For the text-containing cell, return its midpoint in [x, y] coordinate format. 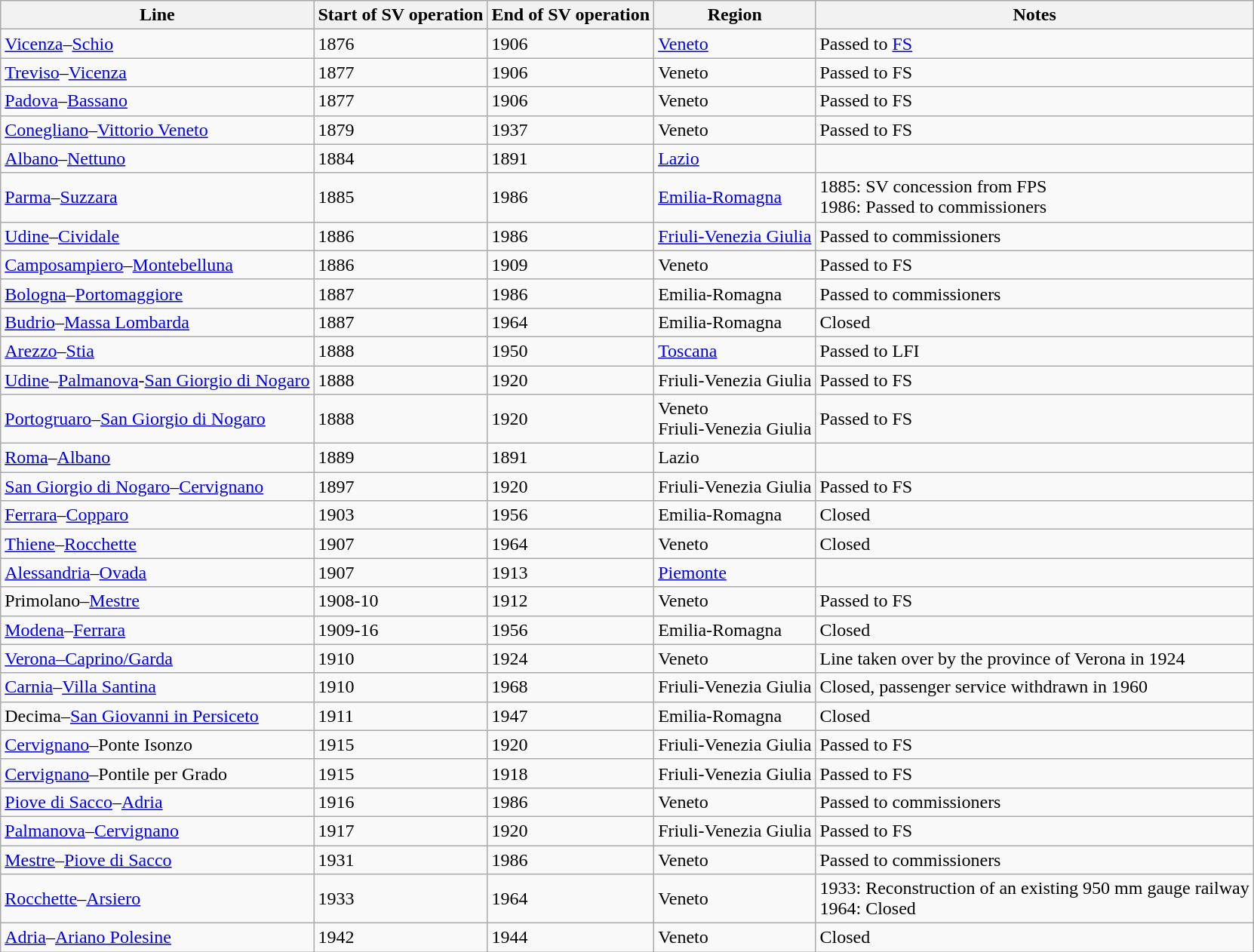
Ferrara–Copparo [157, 515]
1909-16 [401, 630]
Piove di Sacco–Adria [157, 802]
Conegliano–Vittorio Veneto [157, 130]
Padova–Bassano [157, 101]
Cervignano–Ponte Isonzo [157, 745]
VenetoFriuli-Venezia Giulia [735, 419]
1931 [401, 859]
1924 [570, 659]
1879 [401, 130]
Bologna–Portomaggiore [157, 293]
Arezzo–Stia [157, 351]
1937 [570, 130]
Udine–Cividale [157, 236]
Carnia–Villa Santina [157, 687]
1950 [570, 351]
1968 [570, 687]
Verona–Caprino/Garda [157, 659]
1889 [401, 458]
1933: Reconstruction of an existing 950 mm gauge railway1964: Closed [1034, 899]
Line [157, 15]
Parma–Suzzara [157, 198]
Line taken over by the province of Verona in 1924 [1034, 659]
1917 [401, 831]
Notes [1034, 15]
Modena–Ferrara [157, 630]
Roma–Albano [157, 458]
1911 [401, 716]
Vicenza–Schio [157, 44]
1942 [401, 938]
Adria–Ariano Polesine [157, 938]
1944 [570, 938]
Treviso–Vicenza [157, 72]
1908-10 [401, 601]
1876 [401, 44]
Albano–Nettuno [157, 158]
San Giorgio di Nogaro–Cervignano [157, 487]
Cervignano–Pontile per Grado [157, 773]
1903 [401, 515]
Camposampiero–Montebelluna [157, 265]
Udine–Palmanova-San Giorgio di Nogaro [157, 379]
Rocchette–Arsiero [157, 899]
Piemonte [735, 573]
1897 [401, 487]
1933 [401, 899]
1884 [401, 158]
Mestre–Piove di Sacco [157, 859]
Portogruaro–San Giorgio di Nogaro [157, 419]
1916 [401, 802]
Alessandria–Ovada [157, 573]
Passed to LFI [1034, 351]
1909 [570, 265]
Palmanova–Cervignano [157, 831]
Decima–San Giovanni in Persiceto [157, 716]
End of SV operation [570, 15]
1885: SV concession from FPS 1986: Passed to commissioners [1034, 198]
Closed, passenger service withdrawn in 1960 [1034, 687]
Start of SV operation [401, 15]
Toscana [735, 351]
Region [735, 15]
1912 [570, 601]
1918 [570, 773]
1913 [570, 573]
1885 [401, 198]
Primolano–Mestre [157, 601]
Thiene–Rocchette [157, 544]
1947 [570, 716]
Budrio–Massa Lombarda [157, 322]
